Extract the (x, y) coordinate from the center of the cell holding the provided text.  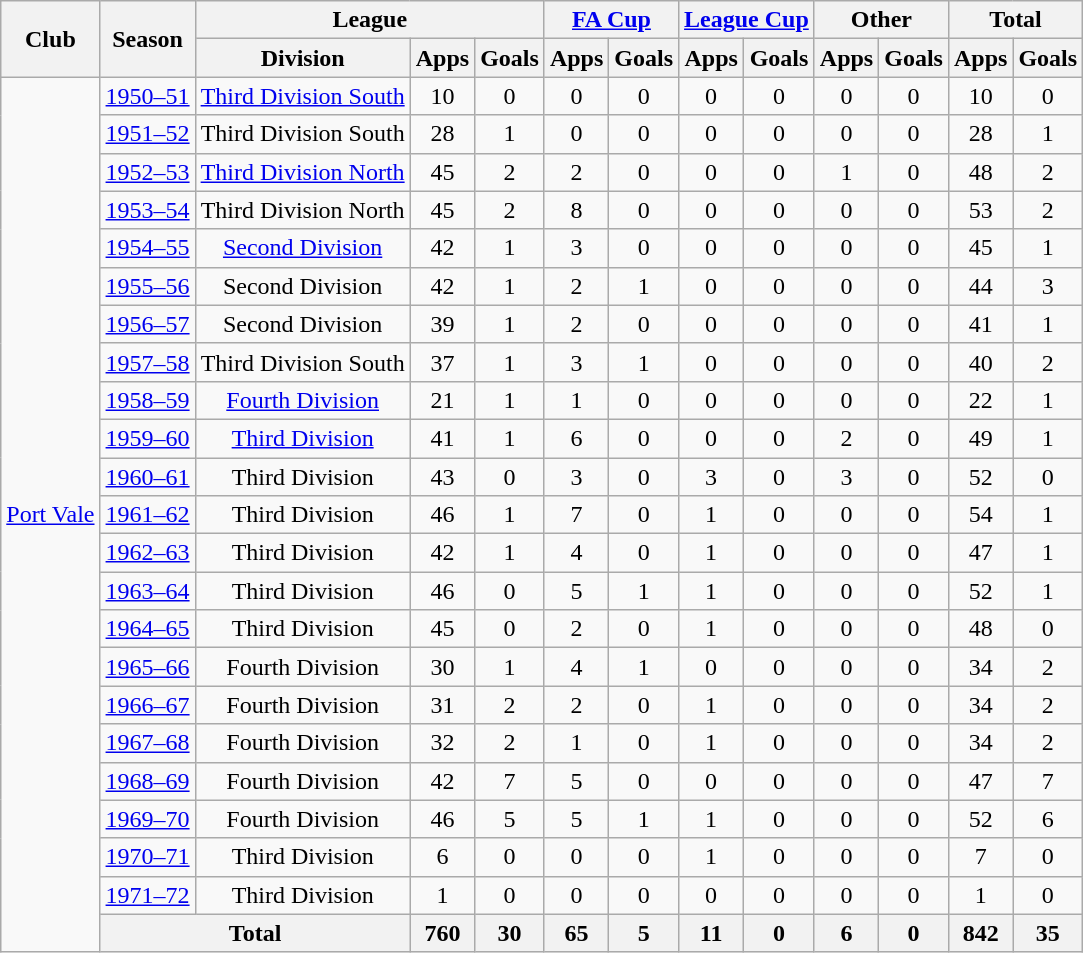
842 (980, 933)
1958–59 (148, 400)
Port Vale (50, 514)
1971–72 (148, 895)
8 (576, 210)
1953–54 (148, 210)
1966–67 (148, 705)
1957–58 (148, 362)
1970–71 (148, 857)
44 (980, 286)
54 (980, 515)
League (370, 20)
760 (442, 933)
1954–55 (148, 248)
1961–62 (148, 515)
1952–53 (148, 172)
1951–52 (148, 134)
35 (1048, 933)
1955–56 (148, 286)
40 (980, 362)
Season (148, 39)
1960–61 (148, 477)
1967–68 (148, 743)
1962–63 (148, 553)
1963–64 (148, 591)
League Cup (747, 20)
1969–70 (148, 819)
53 (980, 210)
39 (442, 324)
22 (980, 400)
Club (50, 39)
11 (712, 933)
1965–66 (148, 667)
32 (442, 743)
37 (442, 362)
21 (442, 400)
43 (442, 477)
1964–65 (148, 629)
Division (302, 58)
65 (576, 933)
1956–57 (148, 324)
1959–60 (148, 438)
49 (980, 438)
31 (442, 705)
1950–51 (148, 96)
Other (881, 20)
1968–69 (148, 781)
FA Cup (611, 20)
